Pinpoint the cell where the given text exists, returning its (X, Y) midpoint coordinate. 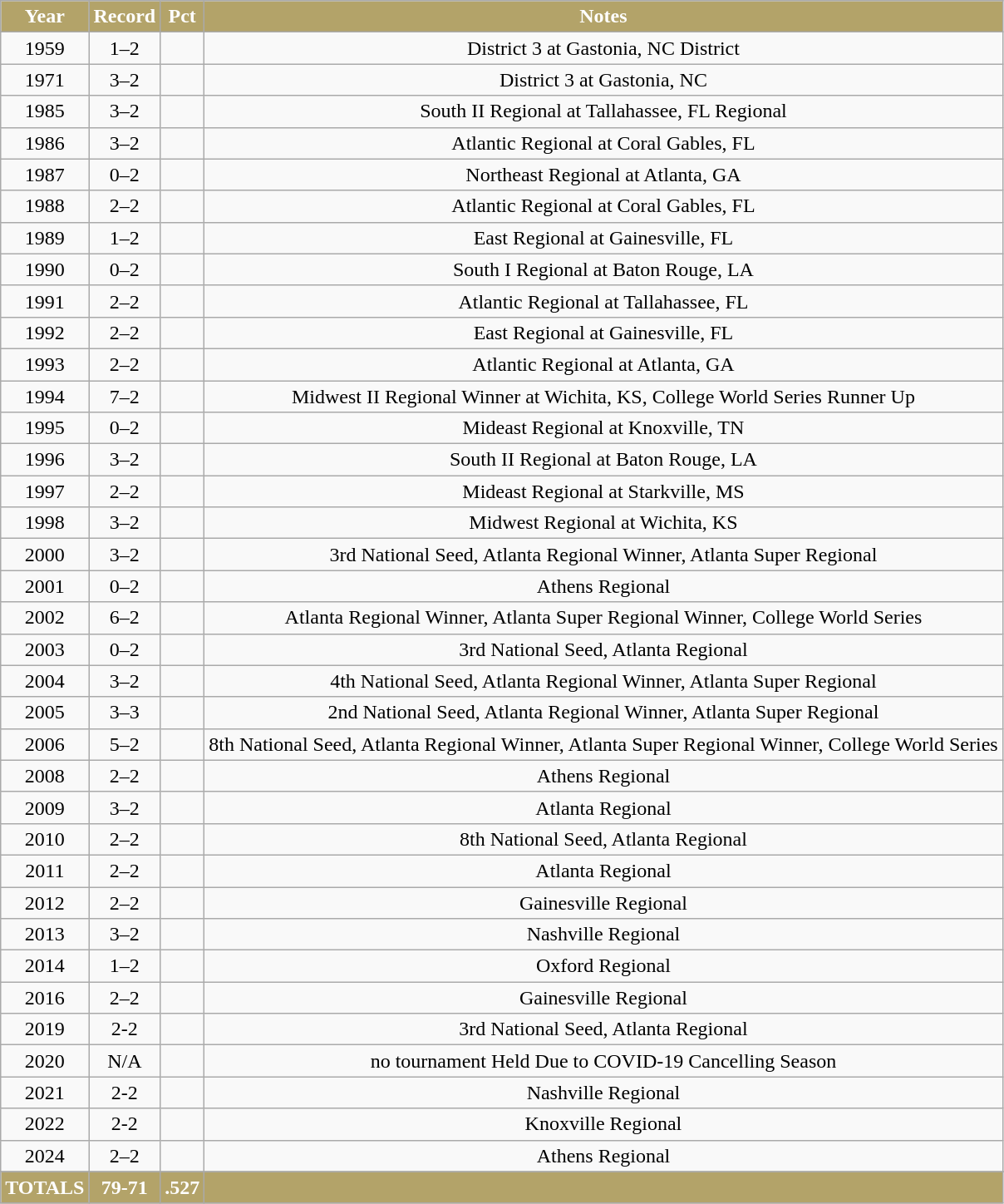
Year (45, 17)
2019 (45, 1029)
2011 (45, 871)
7–2 (125, 397)
TOTALS (45, 1187)
2020 (45, 1061)
South I Regional at Baton Rouge, LA (603, 269)
1992 (45, 333)
5–2 (125, 744)
Midwest Regional at Wichita, KS (603, 523)
no tournament Held Due to COVID-19 Cancelling Season (603, 1061)
1959 (45, 48)
1986 (45, 143)
1990 (45, 269)
1993 (45, 364)
1988 (45, 206)
1997 (45, 491)
2009 (45, 807)
Atlanta Regional Winner, Atlanta Super Regional Winner, College World Series (603, 618)
2010 (45, 839)
2024 (45, 1156)
2022 (45, 1124)
N/A (125, 1061)
3rd National Seed, Atlanta Regional Winner, Atlanta Super Regional (603, 555)
2002 (45, 618)
Northeast Regional at Atlanta, GA (603, 175)
.527 (183, 1187)
2000 (45, 555)
8th National Seed, Atlanta Regional Winner, Atlanta Super Regional Winner, College World Series (603, 744)
District 3 at Gastonia, NC (603, 80)
Mideast Regional at Starkville, MS (603, 491)
South II Regional at Baton Rouge, LA (603, 460)
1995 (45, 428)
Midwest II Regional Winner at Wichita, KS, College World Series Runner Up (603, 397)
District 3 at Gastonia, NC District (603, 48)
South II Regional at Tallahassee, FL Regional (603, 111)
Mideast Regional at Knoxville, TN (603, 428)
Pct (183, 17)
1989 (45, 238)
2006 (45, 744)
2008 (45, 776)
1998 (45, 523)
2004 (45, 681)
Atlantic Regional at Tallahassee, FL (603, 301)
2016 (45, 998)
Record (125, 17)
Atlantic Regional at Atlanta, GA (603, 364)
3–3 (125, 713)
2012 (45, 902)
1994 (45, 397)
2003 (45, 649)
79-71 (125, 1187)
Knoxville Regional (603, 1124)
2nd National Seed, Atlanta Regional Winner, Atlanta Super Regional (603, 713)
2013 (45, 935)
1987 (45, 175)
Oxford Regional (603, 966)
2014 (45, 966)
1991 (45, 301)
8th National Seed, Atlanta Regional (603, 839)
2021 (45, 1093)
Notes (603, 17)
1996 (45, 460)
6–2 (125, 618)
2005 (45, 713)
1985 (45, 111)
2001 (45, 586)
1971 (45, 80)
4th National Seed, Atlanta Regional Winner, Atlanta Super Regional (603, 681)
